Return the (X, Y) coordinate for the center point of the cell that contains the specified text.  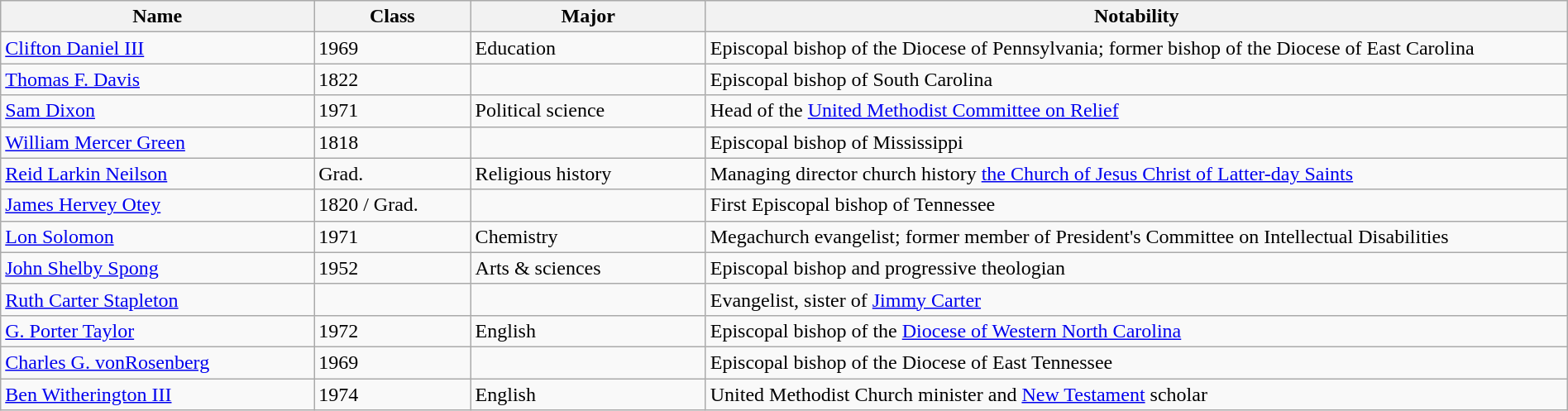
Episcopal bishop of Mississippi (1136, 142)
Managing director church history the Church of Jesus Christ of Latter-day Saints (1136, 174)
Episcopal bishop of the Diocese of Pennsylvania; former bishop of the Diocese of East Carolina (1136, 48)
First Episcopal bishop of Tennessee (1136, 205)
William Mercer Green (157, 142)
Lon Solomon (157, 237)
Thomas F. Davis (157, 79)
1818 (392, 142)
1822 (392, 79)
Grad. (392, 174)
Episcopal bishop and progressive theologian (1136, 268)
Name (157, 17)
Episcopal bishop of the Diocese of East Tennessee (1136, 362)
Arts & sciences (588, 268)
Notability (1136, 17)
Reid Larkin Neilson (157, 174)
Head of the United Methodist Committee on Relief (1136, 111)
Class (392, 17)
Sam Dixon (157, 111)
Religious history (588, 174)
Clifton Daniel III (157, 48)
Education (588, 48)
1952 (392, 268)
John Shelby Spong (157, 268)
Charles G. vonRosenberg (157, 362)
Evangelist, sister of Jimmy Carter (1136, 299)
1972 (392, 331)
James Hervey Otey (157, 205)
Chemistry (588, 237)
Major (588, 17)
Ben Witherington III (157, 394)
Megachurch evangelist; former member of President's Committee on Intellectual Disabilities (1136, 237)
1820 / Grad. (392, 205)
1974 (392, 394)
G. Porter Taylor (157, 331)
Episcopal bishop of South Carolina (1136, 79)
United Methodist Church minister and New Testament scholar (1136, 394)
Ruth Carter Stapleton (157, 299)
Political science (588, 111)
Episcopal bishop of the Diocese of Western North Carolina (1136, 331)
